Provide the (x, y) coordinate of the cell's center where the given text is located.  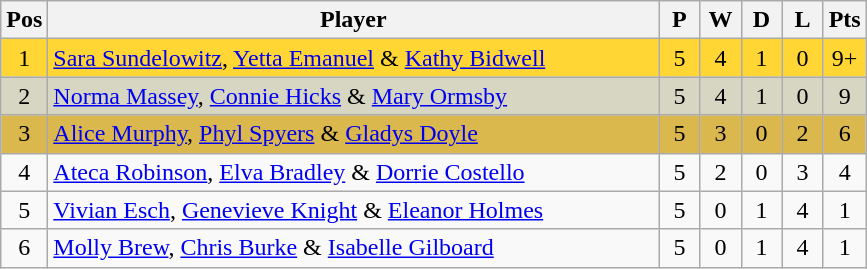
Player (354, 20)
Norma Massey, Connie Hicks & Mary Ormsby (354, 96)
9 (844, 96)
Vivian Esch, Genevieve Knight & Eleanor Holmes (354, 210)
L (802, 20)
P (680, 20)
Ateca Robinson, Elva Bradley & Dorrie Costello (354, 172)
W (720, 20)
9+ (844, 58)
Molly Brew, Chris Burke & Isabelle Gilboard (354, 248)
Pos (24, 20)
Alice Murphy, Phyl Spyers & Gladys Doyle (354, 134)
Sara Sundelowitz, Yetta Emanuel & Kathy Bidwell (354, 58)
D (762, 20)
Pts (844, 20)
